Pinpoint the cell where the given text exists, returning its (X, Y) midpoint coordinate. 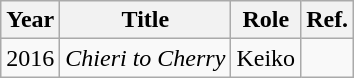
Title (146, 20)
Ref. (328, 20)
Chieri to Cherry (146, 58)
Role (266, 20)
2016 (30, 58)
Year (30, 20)
Keiko (266, 58)
